Return the (X, Y) coordinate for the center point of the cell that contains the specified text.  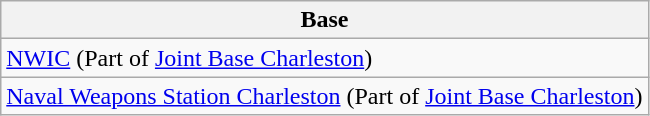
Naval Weapons Station Charleston (Part of Joint Base Charleston) (324, 96)
NWIC (Part of Joint Base Charleston) (324, 58)
Base (324, 20)
